Return (x, y) of the center of cell containing provided text 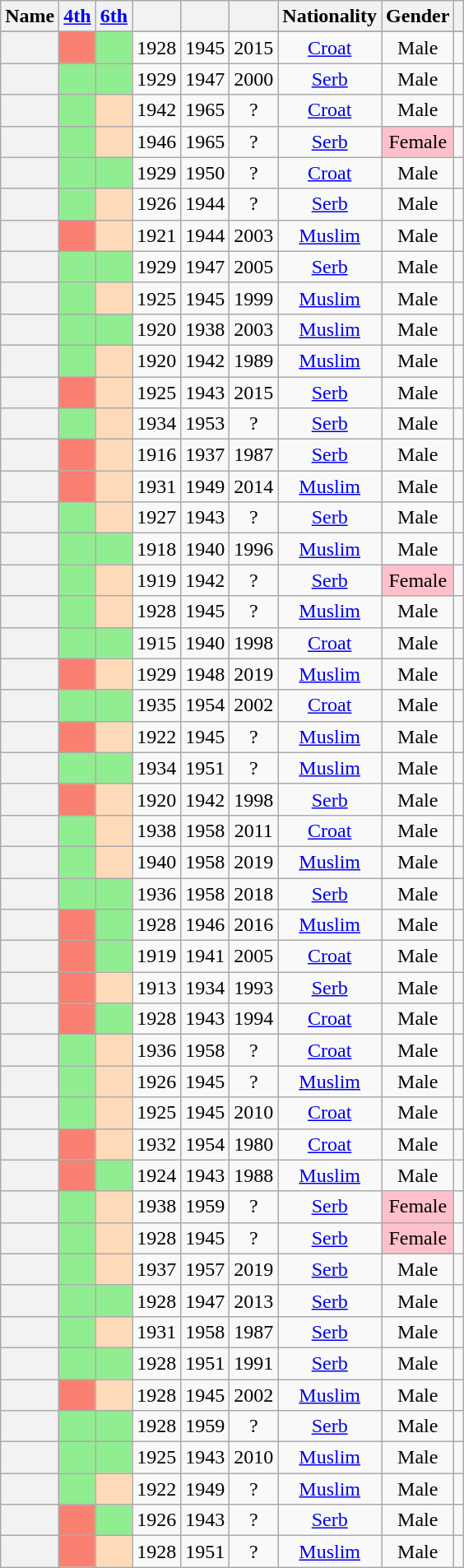
1941 (206, 956)
2016 (253, 925)
1924 (156, 1175)
1994 (253, 1019)
4th (77, 16)
1913 (156, 988)
1989 (253, 361)
1921 (156, 235)
1948 (206, 674)
Name (30, 16)
1991 (253, 1363)
2000 (253, 79)
1927 (156, 518)
1988 (253, 1175)
1993 (253, 988)
2011 (253, 831)
1932 (156, 1144)
1918 (156, 549)
1953 (206, 424)
1916 (156, 455)
6th (114, 16)
2018 (253, 893)
1915 (156, 643)
1950 (206, 173)
1957 (206, 1269)
1999 (253, 298)
Nationality (330, 16)
1996 (253, 549)
1935 (156, 705)
Gender (418, 16)
2013 (253, 1300)
1980 (253, 1144)
2014 (253, 486)
